Identify which cell holds the provided text, then report its (X, Y) central coordinate. 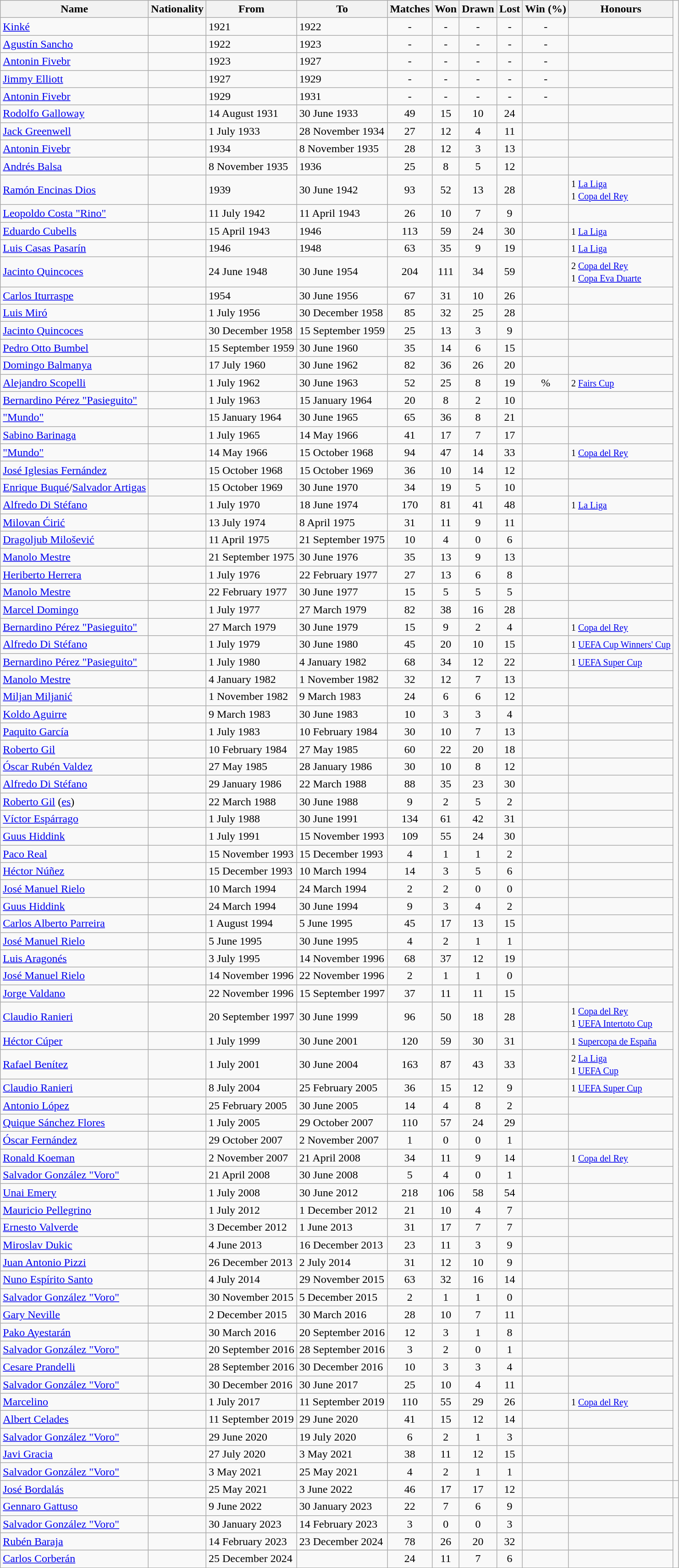
Enrique Buqué/Salvador Artigas (74, 487)
11 April 1975 (252, 540)
Jimmy Elliott (74, 79)
% (546, 383)
30 June 1994 (342, 906)
Win (%) (546, 9)
1931 (342, 96)
2 Fairs Cup (621, 383)
1 June 2013 (342, 1227)
170 (410, 505)
29 January 1986 (252, 784)
1 July 1980 (252, 662)
Ronald Koeman (74, 1158)
Lost (509, 9)
Luis Aragonés (74, 958)
José Bordalás (74, 1489)
30 June 2008 (342, 1175)
30 June 1995 (342, 941)
87 (446, 1064)
30 June 1965 (342, 418)
43 (478, 1064)
26 December 2013 (252, 1262)
46 (410, 1489)
Paco Real (74, 854)
Kinké (74, 27)
Marcel Domingo (74, 610)
18 June 1974 (342, 505)
81 (446, 505)
1 July 1963 (252, 400)
Antonio López (74, 1105)
1 Copa del Rey1 UEFA Intertoto Cup (621, 1017)
30 June 1960 (342, 348)
3 July 1995 (252, 958)
Leopoldo Costa "Rino" (74, 213)
30 June 1976 (342, 557)
30 June 1980 (342, 644)
30 June 1954 (342, 272)
27 July 2020 (252, 1454)
218 (410, 1193)
1 July 1999 (252, 1040)
4 June 2013 (252, 1245)
163 (410, 1064)
1939 (252, 190)
28 January 1986 (342, 766)
30 June 1983 (342, 714)
Honours (621, 9)
17 July 1960 (252, 365)
From (252, 9)
1 July 2001 (252, 1064)
1948 (342, 248)
30 June 1933 (342, 114)
23 December 2024 (342, 1541)
Domingo Balmanya (74, 365)
Matches (410, 9)
Unai Emery (74, 1193)
1 July 1988 (252, 819)
1 December 2012 (342, 1210)
Óscar Fernández (74, 1140)
Pako Ayestarán (74, 1332)
2 Copa del Rey1 Copa Eva Duarte (621, 272)
30 June 2004 (342, 1064)
111 (446, 272)
1 July 1979 (252, 644)
Marcelino (74, 1402)
30 June 1999 (342, 1017)
1 Supercopa de España (621, 1040)
Jorge Valdano (74, 993)
109 (410, 836)
54 (509, 1193)
85 (410, 313)
24 June 1948 (252, 272)
Ramón Encinas Dios (74, 190)
Won (446, 9)
2 December 2015 (252, 1315)
1 July 1970 (252, 505)
Dragoljub Milošević (74, 540)
1 July 1956 (252, 313)
Rubén Baraja (74, 1541)
30 June 1962 (342, 365)
Óscar Rubén Valdez (74, 766)
Drawn (478, 9)
9 June 2022 (252, 1507)
Cesare Prandelli (74, 1367)
Carlos Corberán (74, 1559)
30 June 1963 (342, 383)
65 (410, 418)
120 (410, 1040)
Mauricio Pellegrino (74, 1210)
57 (446, 1123)
Alejandro Scopelli (74, 383)
Miroslav Dukic (74, 1245)
134 (410, 819)
25 December 2024 (252, 1559)
Miljan Miljanić (74, 697)
13 July 1974 (252, 522)
Paquito García (74, 732)
1934 (252, 149)
29 November 2015 (342, 1280)
30 June 1979 (342, 627)
30 June 2001 (342, 1040)
60 (410, 749)
47 (446, 452)
4 July 2014 (252, 1280)
30 June 2005 (342, 1105)
42 (478, 819)
1936 (342, 166)
Roberto Gil (es) (74, 802)
93 (410, 190)
20 September 1997 (252, 1017)
José Iglesias Fernández (74, 470)
1 July 1991 (252, 836)
30 November 2015 (252, 1297)
Agustín Sancho (74, 44)
16 December 2013 (342, 1245)
1 UEFA Cup Winners' Cup (621, 644)
1 La Liga1 Copa del Rey (621, 190)
204 (410, 272)
Quique Sánchez Flores (74, 1123)
Carlos Iturraspe (74, 296)
1921 (252, 27)
30 June 1970 (342, 487)
3 December 2012 (252, 1227)
1 July 1962 (252, 383)
Andrés Balsa (74, 166)
58 (478, 1193)
1 July 1983 (252, 732)
Luis Miró (74, 313)
Carlos Alberto Parreira (74, 924)
30 June 2017 (342, 1385)
Milovan Ćirić (74, 522)
61 (446, 819)
11 April 1943 (342, 213)
Luis Casas Pasarín (74, 248)
30 June 1988 (342, 802)
Pedro Otto Bumbel (74, 348)
106 (446, 1193)
1 August 1994 (252, 924)
48 (509, 505)
Nuno Espírito Santo (74, 1280)
Jack Greenwell (74, 131)
30 June 1942 (342, 190)
Roberto Gil (74, 749)
113 (410, 231)
1 July 2005 (252, 1123)
Víctor Espárrago (74, 819)
Eduardo Cubells (74, 231)
Name (74, 9)
78 (410, 1541)
Gennaro Gattuso (74, 1507)
To (342, 9)
1 July 2008 (252, 1193)
2 La Liga1 UEFA Cup (621, 1064)
Rafael Benítez (74, 1064)
Nationality (177, 9)
30 June 1991 (342, 819)
1 July 1977 (252, 610)
Héctor Núñez (74, 871)
1954 (252, 296)
14 August 1931 (252, 114)
1 July 1965 (252, 435)
50 (446, 1017)
15 September 1997 (342, 993)
30 June 1977 (342, 592)
1 July 1933 (252, 131)
15 April 1943 (252, 231)
1 July 2012 (252, 1210)
Juan Antonio Pizzi (74, 1262)
5 December 2015 (342, 1297)
Albert Celades (74, 1419)
11 July 1942 (252, 213)
1 July 2017 (252, 1402)
Sabino Barinaga (74, 435)
30 June 2012 (342, 1193)
94 (410, 452)
Javi Gracia (74, 1454)
67 (410, 296)
30 June 1956 (342, 296)
Héctor Cúper (74, 1040)
Koldo Aguirre (74, 714)
3 June 2022 (342, 1489)
88 (410, 784)
49 (410, 114)
19 July 2020 (342, 1437)
Rodolfo Galloway (74, 114)
8 April 1975 (342, 522)
Heriberto Herrera (74, 575)
96 (410, 1017)
Ernesto Valverde (74, 1227)
1 July 1976 (252, 575)
28 November 1934 (342, 131)
2 July 2014 (342, 1262)
Gary Neville (74, 1315)
8 July 2004 (252, 1088)
